Search for the cell housing the specified text and yield its (X, Y) center coordinate. 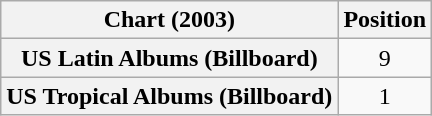
US Tropical Albums (Billboard) (170, 96)
Position (385, 20)
Chart (2003) (170, 20)
US Latin Albums (Billboard) (170, 58)
9 (385, 58)
1 (385, 96)
